Output the [x, y] coordinate of the center of the cell containing the given text.  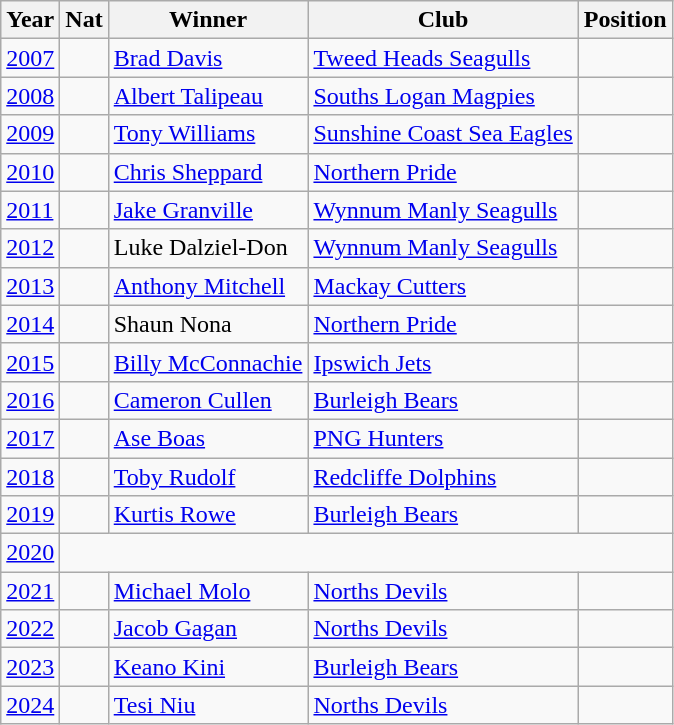
Billy McConnachie [208, 362]
Ipswich Jets [443, 362]
Mackay Cutters [443, 286]
2023 [30, 667]
2018 [30, 477]
2020 [30, 553]
Toby Rudolf [208, 477]
Souths Logan Magpies [443, 96]
2017 [30, 438]
2012 [30, 248]
Year [30, 20]
Anthony Mitchell [208, 286]
Tweed Heads Seagulls [443, 58]
Redcliffe Dolphins [443, 477]
2014 [30, 324]
Ase Boas [208, 438]
2008 [30, 96]
2024 [30, 705]
Brad Davis [208, 58]
Tony Williams [208, 134]
2019 [30, 515]
2021 [30, 591]
Chris Sheppard [208, 172]
Nat [84, 20]
2010 [30, 172]
Club [443, 20]
Position [625, 20]
Jake Granville [208, 210]
Kurtis Rowe [208, 515]
Winner [208, 20]
2022 [30, 629]
Albert Talipeau [208, 96]
2009 [30, 134]
Michael Molo [208, 591]
2007 [30, 58]
Luke Dalziel-Don [208, 248]
PNG Hunters [443, 438]
Jacob Gagan [208, 629]
2015 [30, 362]
Cameron Cullen [208, 400]
Sunshine Coast Sea Eagles [443, 134]
Tesi Niu [208, 705]
Shaun Nona [208, 324]
2013 [30, 286]
2011 [30, 210]
Keano Kini [208, 667]
2016 [30, 400]
